Scan for the cell matching the given text and deliver its (x, y) coordinate at center. 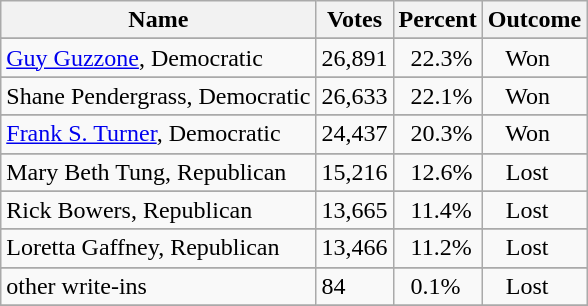
Mary Beth Tung, Republican (158, 172)
13,466 (354, 248)
Percent (438, 20)
11.2% (438, 248)
0.1% (438, 286)
Loretta Gaffney, Republican (158, 248)
Outcome (534, 20)
Guy Guzzone, Democratic (158, 58)
Votes (354, 20)
Rick Bowers, Republican (158, 210)
84 (354, 286)
12.6% (438, 172)
22.1% (438, 96)
22.3% (438, 58)
15,216 (354, 172)
26,633 (354, 96)
Shane Pendergrass, Democratic (158, 96)
other write-ins (158, 286)
Name (158, 20)
11.4% (438, 210)
20.3% (438, 134)
26,891 (354, 58)
Frank S. Turner, Democratic (158, 134)
24,437 (354, 134)
13,665 (354, 210)
